Identify which cell holds the provided text, then report its (x, y) central coordinate. 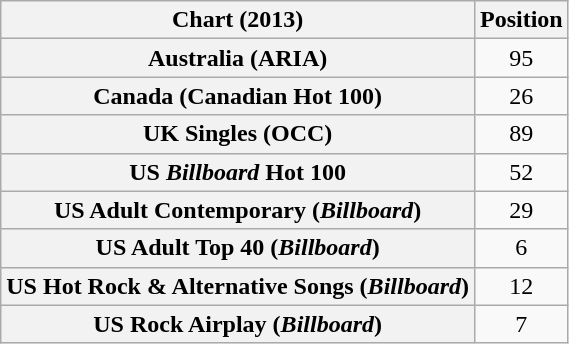
52 (521, 172)
US Adult Top 40 (Billboard) (238, 248)
7 (521, 324)
89 (521, 134)
Australia (ARIA) (238, 58)
12 (521, 286)
6 (521, 248)
Position (521, 20)
29 (521, 210)
UK Singles (OCC) (238, 134)
US Rock Airplay (Billboard) (238, 324)
26 (521, 96)
95 (521, 58)
US Billboard Hot 100 (238, 172)
US Adult Contemporary (Billboard) (238, 210)
Canada (Canadian Hot 100) (238, 96)
US Hot Rock & Alternative Songs (Billboard) (238, 286)
Chart (2013) (238, 20)
